Capture the cell that displays the provided text and extract its [x, y] central coordinate. 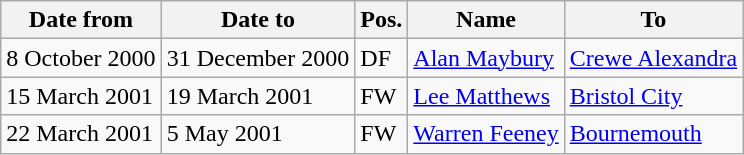
19 March 2001 [258, 96]
Bristol City [653, 96]
Date to [258, 20]
Date from [81, 20]
8 October 2000 [81, 58]
Lee Matthews [486, 96]
Warren Feeney [486, 134]
Bournemouth [653, 134]
Name [486, 20]
DF [382, 58]
22 March 2001 [81, 134]
Crewe Alexandra [653, 58]
5 May 2001 [258, 134]
To [653, 20]
15 March 2001 [81, 96]
Alan Maybury [486, 58]
Pos. [382, 20]
31 December 2000 [258, 58]
